Pinpoint the cell where the given text exists, returning its (X, Y) midpoint coordinate. 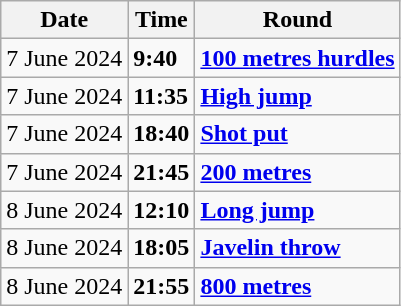
Long jump (298, 210)
100 metres hurdles (298, 58)
Javelin throw (298, 248)
12:10 (162, 210)
200 metres (298, 172)
9:40 (162, 58)
18:40 (162, 134)
Date (64, 20)
18:05 (162, 248)
High jump (298, 96)
11:35 (162, 96)
Shot put (298, 134)
21:55 (162, 286)
Round (298, 20)
21:45 (162, 172)
800 metres (298, 286)
Time (162, 20)
